Provide the [X, Y] coordinate of the cell's center where the given text is located.  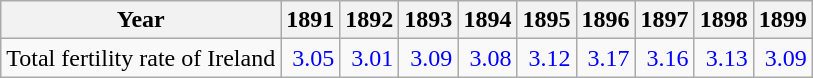
3.05 [310, 58]
1891 [310, 20]
1894 [488, 20]
1899 [782, 20]
1892 [370, 20]
Total fertility rate of Ireland [141, 58]
1897 [664, 20]
3.08 [488, 58]
Year [141, 20]
3.13 [724, 58]
3.16 [664, 58]
3.12 [546, 58]
1898 [724, 20]
1896 [606, 20]
3.01 [370, 58]
1893 [428, 20]
1895 [546, 20]
3.17 [606, 58]
